Search for the cell housing the specified text and yield its (X, Y) center coordinate. 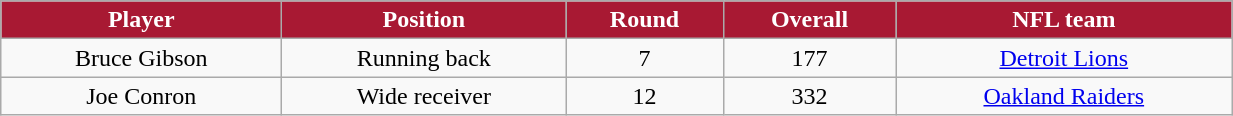
Wide receiver (424, 96)
Running back (424, 58)
177 (810, 58)
Position (424, 20)
Round (644, 20)
Player (142, 20)
Overall (810, 20)
Oakland Raiders (1064, 96)
Bruce Gibson (142, 58)
12 (644, 96)
Joe Conron (142, 96)
Detroit Lions (1064, 58)
NFL team (1064, 20)
7 (644, 58)
332 (810, 96)
